Detect which cell encompasses the target text, then output its (x, y) center coordinate. 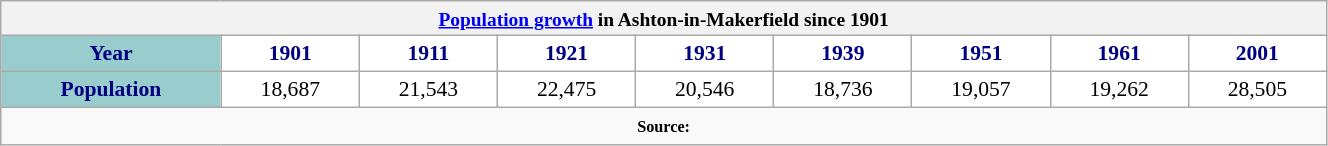
1921 (567, 54)
Population growth in Ashton-in-Makerfield since 1901 (664, 18)
1951 (981, 54)
2001 (1257, 54)
22,475 (567, 90)
18,736 (843, 90)
1911 (428, 54)
28,505 (1257, 90)
Year (111, 54)
18,687 (290, 90)
1931 (705, 54)
1901 (290, 54)
Population (111, 90)
20,546 (705, 90)
1961 (1119, 54)
21,543 (428, 90)
1939 (843, 54)
19,262 (1119, 90)
Source: (664, 126)
19,057 (981, 90)
